Capture the cell that displays the provided text and extract its [X, Y] central coordinate. 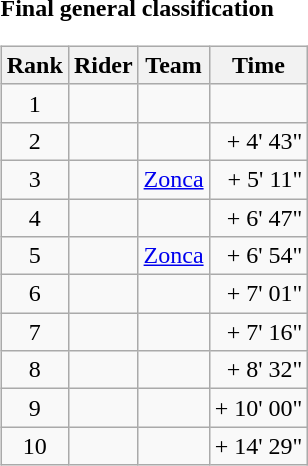
Team [174, 65]
+ 10' 00" [258, 408]
Rank [34, 65]
4 [34, 217]
+ 8' 32" [258, 370]
8 [34, 370]
6 [34, 294]
7 [34, 332]
Rider [103, 65]
+ 14' 29" [258, 446]
+ 7' 16" [258, 332]
+ 4' 43" [258, 141]
+ 6' 47" [258, 217]
3 [34, 179]
5 [34, 256]
2 [34, 141]
+ 5' 11" [258, 179]
10 [34, 446]
9 [34, 408]
+ 7' 01" [258, 294]
1 [34, 103]
+ 6' 54" [258, 256]
Time [258, 65]
